Find where the given text appears and provide that cell's center as (X, Y) coordinate. 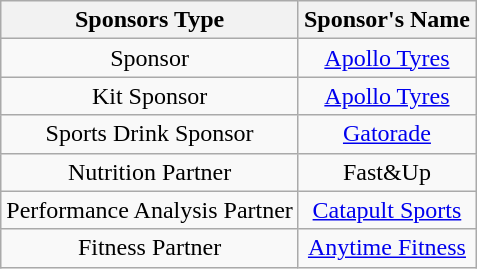
Sponsor (150, 58)
Anytime Fitness (386, 248)
Performance Analysis Partner (150, 210)
Catapult Sports (386, 210)
Nutrition Partner (150, 172)
Sports Drink Sponsor (150, 134)
Fast&Up (386, 172)
Sponsors Type (150, 20)
Gatorade (386, 134)
Fitness Partner (150, 248)
Sponsor's Name (386, 20)
Kit Sponsor (150, 96)
